Capture the cell that displays the provided text and extract its (X, Y) central coordinate. 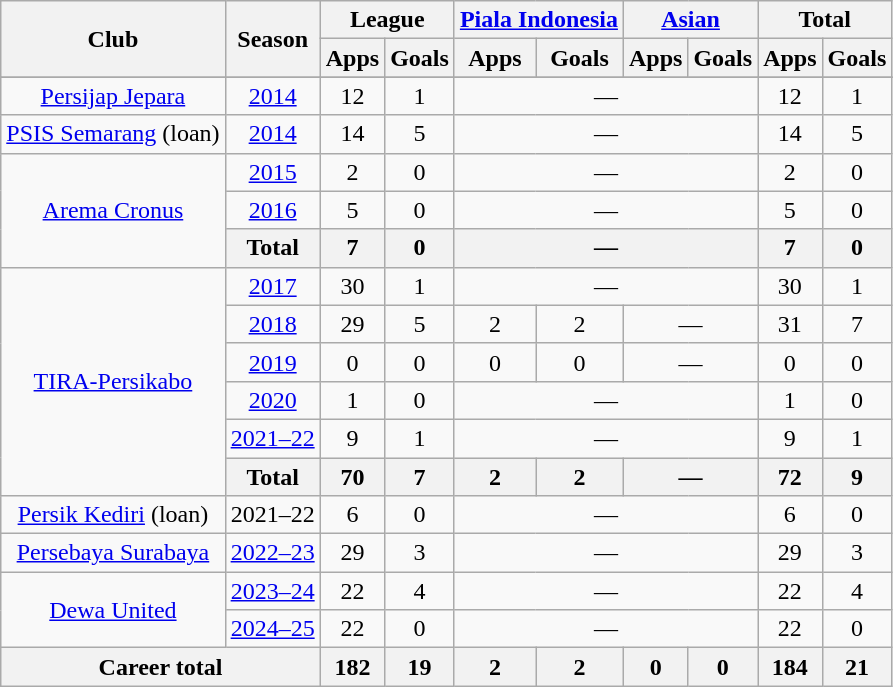
Persik Kediri (loan) (113, 515)
182 (352, 667)
72 (790, 477)
70 (352, 477)
PSIS Semarang (loan) (113, 134)
2020 (272, 400)
Asian (690, 20)
Dewa United (113, 610)
Piala Indonesia (538, 20)
2023–24 (272, 591)
2017 (272, 286)
League (387, 20)
Club (113, 39)
2019 (272, 362)
Career total (160, 667)
2024–25 (272, 629)
TIRA-Persikabo (113, 381)
19 (420, 667)
Arema Cronus (113, 210)
21 (857, 667)
184 (790, 667)
2018 (272, 324)
Persebaya Surabaya (113, 553)
31 (790, 324)
2022–23 (272, 553)
2015 (272, 172)
Season (272, 39)
Persijap Jepara (113, 96)
2016 (272, 210)
